Detect which cell encompasses the target text, then output its [x, y] center coordinate. 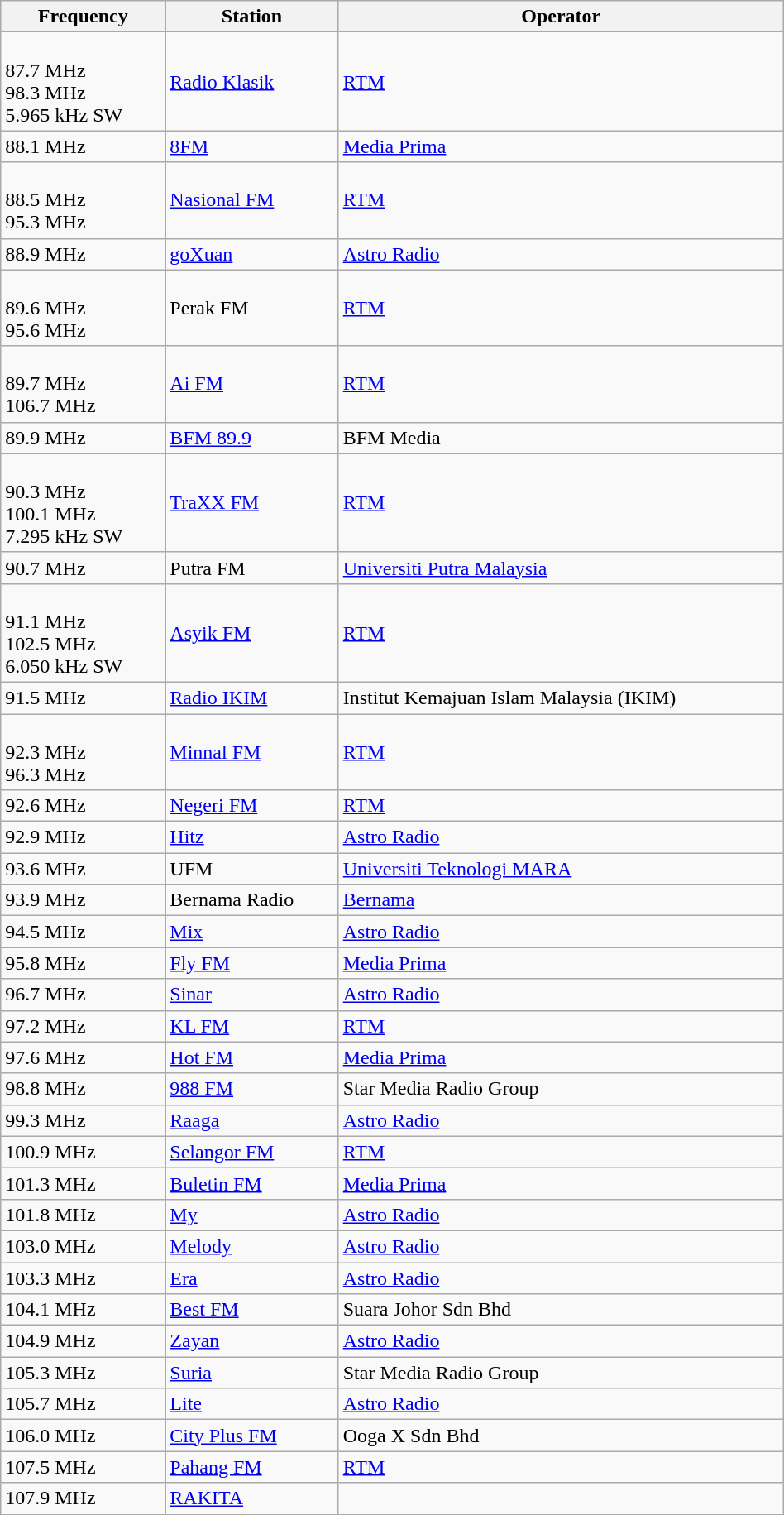
Ooga X Sdn Bhd [561, 1436]
My [251, 1215]
Negeri FM [251, 806]
Nasional FM [251, 200]
Minnal FM [251, 751]
goXuan [251, 254]
Frequency [83, 17]
BFM 89.9 [251, 438]
98.8 MHz [83, 1089]
107.5 MHz [83, 1467]
101.3 MHz [83, 1183]
92.6 MHz [83, 806]
Bernama [561, 900]
Universiti Putra Malaysia [561, 568]
89.9 MHz [83, 438]
Buletin FM [251, 1183]
92.9 MHz [83, 837]
89.6 MHz 95.6 MHz [83, 308]
Putra FM [251, 568]
101.8 MHz [83, 1215]
89.7 MHz 106.7 MHz [83, 384]
City Plus FM [251, 1436]
91.5 MHz [83, 698]
Raaga [251, 1120]
Perak FM [251, 308]
99.3 MHz [83, 1120]
Radio Klasik [251, 81]
93.6 MHz [83, 869]
Asyik FM [251, 632]
UFM [251, 869]
Sinar [251, 995]
88.1 MHz [83, 146]
Ai FM [251, 384]
104.9 MHz [83, 1341]
Radio IKIM [251, 698]
Suria [251, 1373]
97.6 MHz [83, 1057]
Fly FM [251, 963]
107.9 MHz [83, 1498]
Selangor FM [251, 1152]
BFM Media [561, 438]
Institut Kemajuan Islam Malaysia (IKIM) [561, 698]
8FM [251, 146]
TraXX FM [251, 503]
Station [251, 17]
Zayan [251, 1341]
Pahang FM [251, 1467]
Lite [251, 1404]
88.5 MHz 95.3 MHz [83, 200]
104.1 MHz [83, 1310]
91.1 MHz 102.5 MHz 6.050 kHz SW [83, 632]
Best FM [251, 1310]
Suara Johor Sdn Bhd [561, 1310]
106.0 MHz [83, 1436]
Mix [251, 932]
Hitz [251, 837]
95.8 MHz [83, 963]
90.7 MHz [83, 568]
Operator [561, 17]
Melody [251, 1246]
105.3 MHz [83, 1373]
90.3 MHz 100.1 MHz 7.295 kHz SW [83, 503]
Universiti Teknologi MARA [561, 869]
Hot FM [251, 1057]
88.9 MHz [83, 254]
97.2 MHz [83, 1026]
94.5 MHz [83, 932]
87.7 MHz 98.3 MHz 5.965 kHz SW [83, 81]
RAKITA [251, 1498]
KL FM [251, 1026]
988 FM [251, 1089]
93.9 MHz [83, 900]
Bernama Radio [251, 900]
Era [251, 1278]
92.3 MHz 96.3 MHz [83, 751]
96.7 MHz [83, 995]
105.7 MHz [83, 1404]
100.9 MHz [83, 1152]
103.0 MHz [83, 1246]
103.3 MHz [83, 1278]
